Search for the cell housing the specified text and yield its (X, Y) center coordinate. 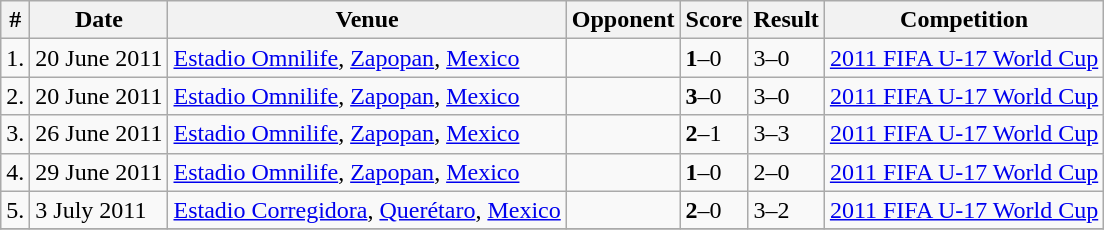
Opponent (623, 20)
Score (714, 20)
26 June 2011 (99, 134)
Date (99, 20)
2–1 (714, 134)
29 June 2011 (99, 172)
Result (786, 20)
Estadio Corregidora, Querétaro, Mexico (367, 210)
3–2 (786, 210)
# (16, 20)
Competition (964, 20)
3–3 (786, 134)
3 July 2011 (99, 210)
Venue (367, 20)
4. (16, 172)
3. (16, 134)
5. (16, 210)
2. (16, 96)
1. (16, 58)
